Extract the (x, y) coordinate from the center of the cell holding the provided text.  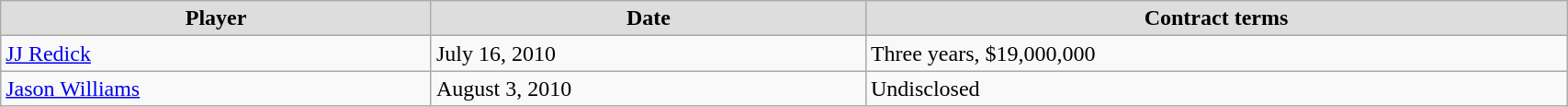
Contract terms (1216, 18)
Undisclosed (1216, 89)
JJ Redick (217, 53)
Date (649, 18)
August 3, 2010 (649, 89)
Jason Williams (217, 89)
Player (217, 18)
July 16, 2010 (649, 53)
Three years, $19,000,000 (1216, 53)
